Provide the (X, Y) coordinate of the cell's center where the given text is located.  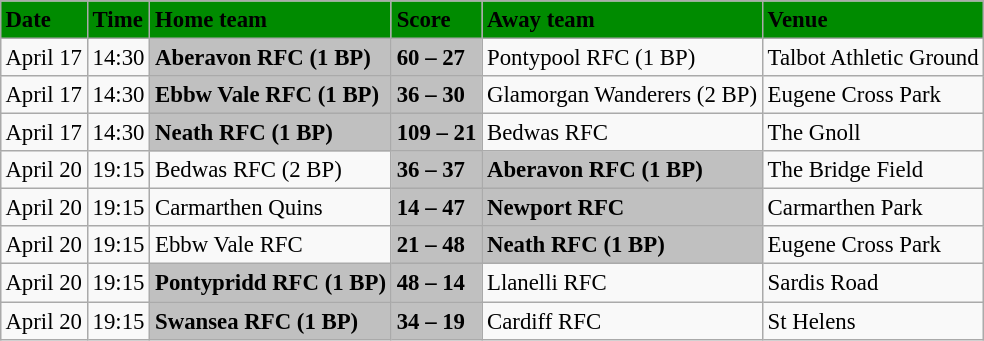
34 – 19 (436, 321)
Carmarthen Quins (271, 208)
Home team (271, 20)
Talbot Athletic Ground (873, 57)
14 – 47 (436, 208)
Newport RFC (622, 208)
Ebbw Vale RFC (1 BP) (271, 95)
Score (436, 20)
36 – 30 (436, 95)
The Bridge Field (873, 170)
Ebbw Vale RFC (271, 245)
Llanelli RFC (622, 283)
The Gnoll (873, 133)
Cardiff RFC (622, 321)
Away team (622, 20)
Swansea RFC (1 BP) (271, 321)
Glamorgan Wanderers (2 BP) (622, 95)
Sardis Road (873, 283)
Bedwas RFC (622, 133)
Carmarthen Park (873, 208)
109 – 21 (436, 133)
Date (44, 20)
Bedwas RFC (2 BP) (271, 170)
St Helens (873, 321)
21 – 48 (436, 245)
60 – 27 (436, 57)
Pontypool RFC (1 BP) (622, 57)
48 – 14 (436, 283)
Time (118, 20)
Venue (873, 20)
Pontypridd RFC (1 BP) (271, 283)
36 – 37 (436, 170)
